Output the (X, Y) coordinate of the center of the cell containing the given text.  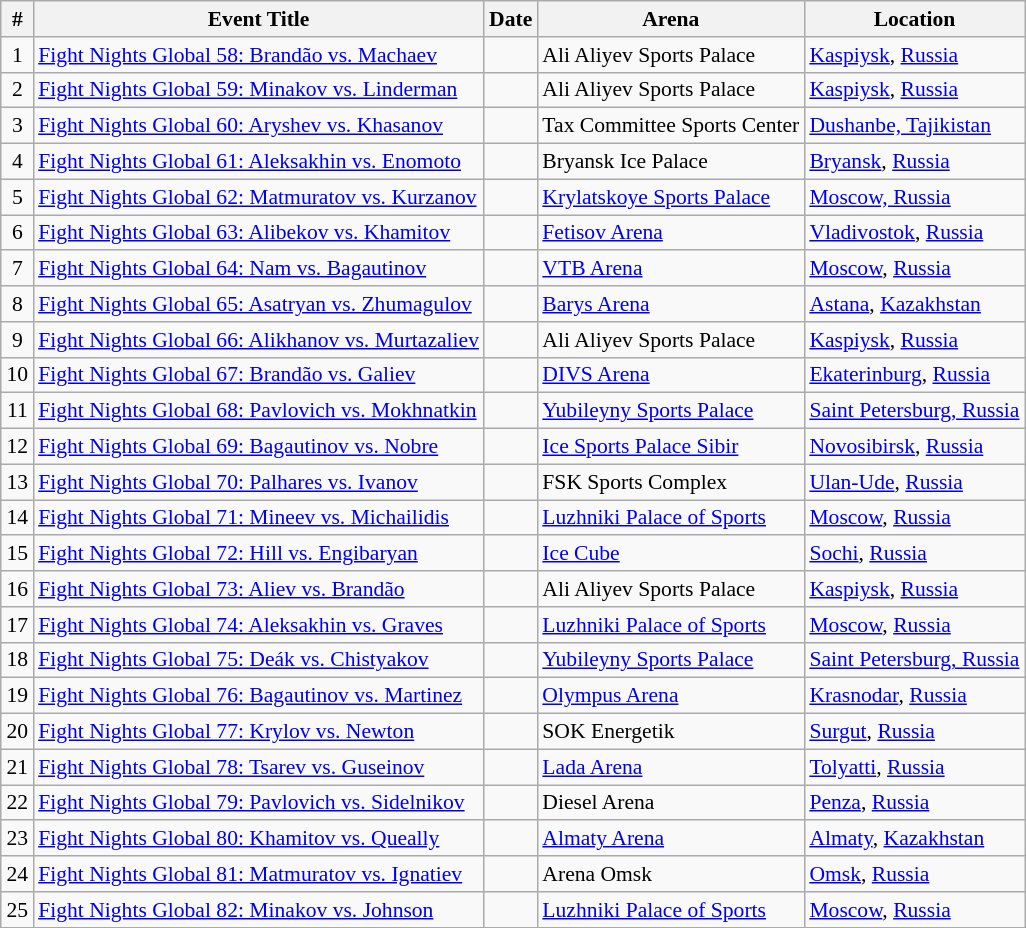
12 (17, 447)
15 (17, 554)
16 (17, 589)
Arena Omsk (670, 874)
Location (914, 19)
Fight Nights Global 58: Brandão vs. Machaev (258, 55)
Fight Nights Global 76: Bagautinov vs. Martinez (258, 696)
Ice Sports Palace Sibir (670, 447)
2 (17, 90)
# (17, 19)
Fight Nights Global 67: Brandão vs. Galiev (258, 375)
Tax Committee Sports Center (670, 126)
Novosibirsk, Russia (914, 447)
22 (17, 803)
FSK Sports Complex (670, 482)
8 (17, 304)
24 (17, 874)
10 (17, 375)
1 (17, 55)
13 (17, 482)
VTB Arena (670, 269)
Krasnodar, Russia (914, 696)
Fight Nights Global 65: Asatryan vs. Zhumagulov (258, 304)
11 (17, 411)
Omsk, Russia (914, 874)
Ulan-Ude, Russia (914, 482)
Fight Nights Global 66: Alikhanov vs. Murtazaliev (258, 340)
Penza, Russia (914, 803)
9 (17, 340)
Fight Nights Global 75: Deák vs. Chistyakov (258, 660)
Event Title (258, 19)
5 (17, 197)
Fight Nights Global 72: Hill vs. Engibaryan (258, 554)
Fight Nights Global 71: Mineev vs. Michailidis (258, 518)
Ekaterinburg, Russia (914, 375)
Fight Nights Global 77: Krylov vs. Newton (258, 732)
Krylatskoye Sports Palace (670, 197)
Fight Nights Global 70: Palhares vs. Ivanov (258, 482)
Fight Nights Global 81: Matmuratov vs. Ignatiev (258, 874)
21 (17, 767)
18 (17, 660)
Fetisov Arena (670, 233)
3 (17, 126)
Vladivostok, Russia (914, 233)
Dushanbe, Tajikistan (914, 126)
Fight Nights Global 69: Bagautinov vs. Nobre (258, 447)
Arena (670, 19)
Fight Nights Global 63: Alibekov vs. Khamitov (258, 233)
6 (17, 233)
4 (17, 162)
Fight Nights Global 78: Tsarev vs. Guseinov (258, 767)
Fight Nights Global 61: Aleksakhin vs. Enomoto (258, 162)
DIVS Arena (670, 375)
17 (17, 625)
20 (17, 732)
Fight Nights Global 80: Khamitov vs. Queally (258, 839)
Fight Nights Global 68: Pavlovich vs. Mokhnatkin (258, 411)
Diesel Arena (670, 803)
Fight Nights Global 74: Aleksakhin vs. Graves (258, 625)
Bryansk Ice Palace (670, 162)
7 (17, 269)
Almaty Arena (670, 839)
Surgut, Russia (914, 732)
Barys Arena (670, 304)
14 (17, 518)
Fight Nights Global 60: Aryshev vs. Khasanov (258, 126)
Tolyatti, Russia (914, 767)
Date (510, 19)
Lada Arena (670, 767)
Fight Nights Global 59: Minakov vs. Linderman (258, 90)
Fight Nights Global 64: Nam vs. Bagautinov (258, 269)
Fight Nights Global 73: Aliev vs. Brandão (258, 589)
Olympus Arena (670, 696)
Almaty, Kazakhstan (914, 839)
Astana, Kazakhstan (914, 304)
Fight Nights Global 79: Pavlovich vs. Sidelnikov (258, 803)
SOK Energetik (670, 732)
Fight Nights Global 62: Matmuratov vs. Kurzanov (258, 197)
25 (17, 910)
Ice Cube (670, 554)
Fight Nights Global 82: Minakov vs. Johnson (258, 910)
23 (17, 839)
Sochi, Russia (914, 554)
19 (17, 696)
Bryansk, Russia (914, 162)
